Provide the [x, y] coordinate of the cell's center where the given text is located.  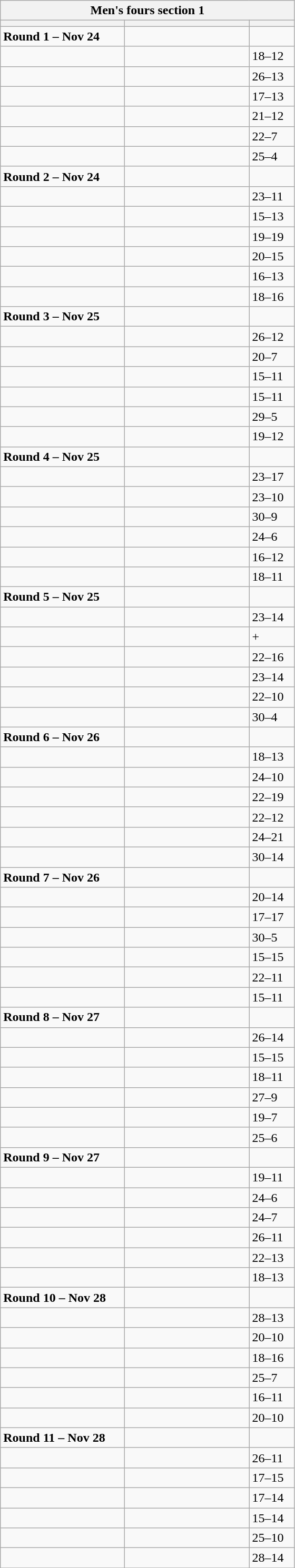
18–12 [272, 56]
28–13 [272, 1318]
30–14 [272, 857]
22–12 [272, 817]
Round 2 – Nov 24 [63, 176]
Round 9 – Nov 27 [63, 1157]
24–21 [272, 837]
15–14 [272, 1518]
25–7 [272, 1378]
20–14 [272, 897]
Round 7 – Nov 26 [63, 877]
22–7 [272, 136]
22–16 [272, 657]
22–11 [272, 977]
30–9 [272, 517]
23–17 [272, 477]
20–7 [272, 357]
19–7 [272, 1117]
29–5 [272, 417]
Round 1 – Nov 24 [63, 36]
25–6 [272, 1137]
22–13 [272, 1258]
28–14 [272, 1558]
19–11 [272, 1177]
Men's fours section 1 [147, 11]
26–13 [272, 76]
20–15 [272, 257]
21–12 [272, 116]
Round 8 – Nov 27 [63, 1017]
23–11 [272, 196]
26–14 [272, 1037]
27–9 [272, 1097]
23–10 [272, 497]
16–13 [272, 277]
25–4 [272, 156]
16–12 [272, 557]
16–11 [272, 1398]
+ [272, 637]
Round 6 – Nov 26 [63, 737]
Round 3 – Nov 25 [63, 317]
30–5 [272, 937]
30–4 [272, 717]
Round 10 – Nov 28 [63, 1298]
19–12 [272, 437]
17–14 [272, 1498]
24–10 [272, 777]
17–13 [272, 96]
22–19 [272, 797]
Round 5 – Nov 25 [63, 597]
17–17 [272, 917]
24–7 [272, 1218]
Round 11 – Nov 28 [63, 1438]
15–13 [272, 216]
26–12 [272, 337]
22–10 [272, 697]
17–15 [272, 1478]
Round 4 – Nov 25 [63, 457]
19–19 [272, 236]
25–10 [272, 1538]
